Locate the cell with the specified text and output its (x, y) center coordinate. 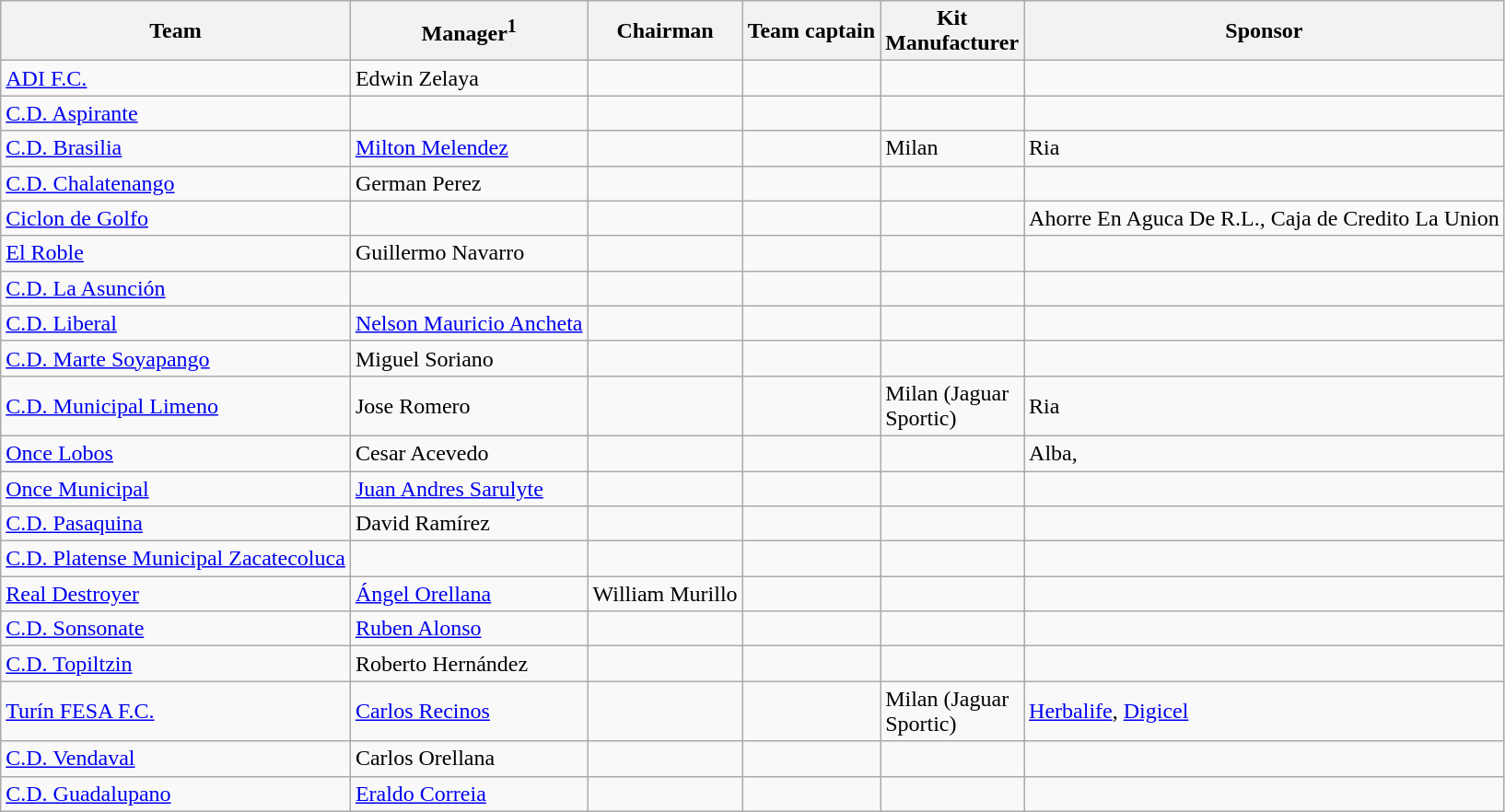
C.D. Platense Municipal Zacatecoluca (176, 559)
Juan Andres Sarulyte (469, 489)
David Ramírez (469, 524)
C.D. La Asunción (176, 288)
C.D. Guadalupano (176, 794)
Eraldo Correia (469, 794)
Real Destroyer (176, 594)
C.D. Aspirante (176, 113)
Carlos Orellana (469, 759)
Ángel Orellana (469, 594)
Edwin Zelaya (469, 78)
C.D. Vendaval (176, 759)
Sponsor (1265, 31)
Team (176, 31)
Chairman (665, 31)
Ciclon de Golfo (176, 218)
Turín FESA F.C. (176, 711)
Ruben Alonso (469, 629)
Milan (952, 148)
German Perez (469, 183)
C.D. Topiltzin (176, 664)
Kit Manufacturer (952, 31)
Miguel Soriano (469, 358)
Roberto Hernández (469, 664)
C.D. Municipal Limeno (176, 405)
Team captain (811, 31)
Ahorre En Aguca De R.L., Caja de Credito La Union (1265, 218)
Cesar Acevedo (469, 453)
Herbalife, Digicel (1265, 711)
ADI F.C. (176, 78)
Carlos Recinos (469, 711)
Milton Melendez (469, 148)
Guillermo Navarro (469, 253)
Nelson Mauricio Ancheta (469, 323)
Manager1 (469, 31)
Once Municipal (176, 489)
Alba, (1265, 453)
Once Lobos (176, 453)
C.D. Pasaquina (176, 524)
William Murillo (665, 594)
C.D. Chalatenango (176, 183)
C.D. Brasilia (176, 148)
Jose Romero (469, 405)
C.D. Liberal (176, 323)
El Roble (176, 253)
C.D. Marte Soyapango (176, 358)
C.D. Sonsonate (176, 629)
